Determine the [X, Y] coordinate at the center of the cell enclosing the given text.  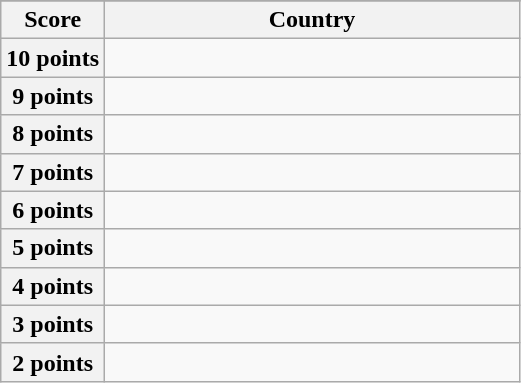
9 points [53, 96]
3 points [53, 324]
8 points [53, 134]
10 points [53, 58]
6 points [53, 210]
2 points [53, 362]
4 points [53, 286]
Score [53, 20]
Country [312, 20]
5 points [53, 248]
7 points [53, 172]
